Determine the (X, Y) coordinate at the center of the cell enclosing the given text.  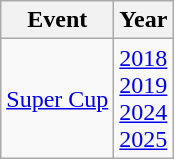
Super Cup (58, 98)
Event (58, 20)
Year (144, 20)
2018201920242025 (144, 98)
